Provide the (X, Y) coordinate of the cell's center where the given text is located.  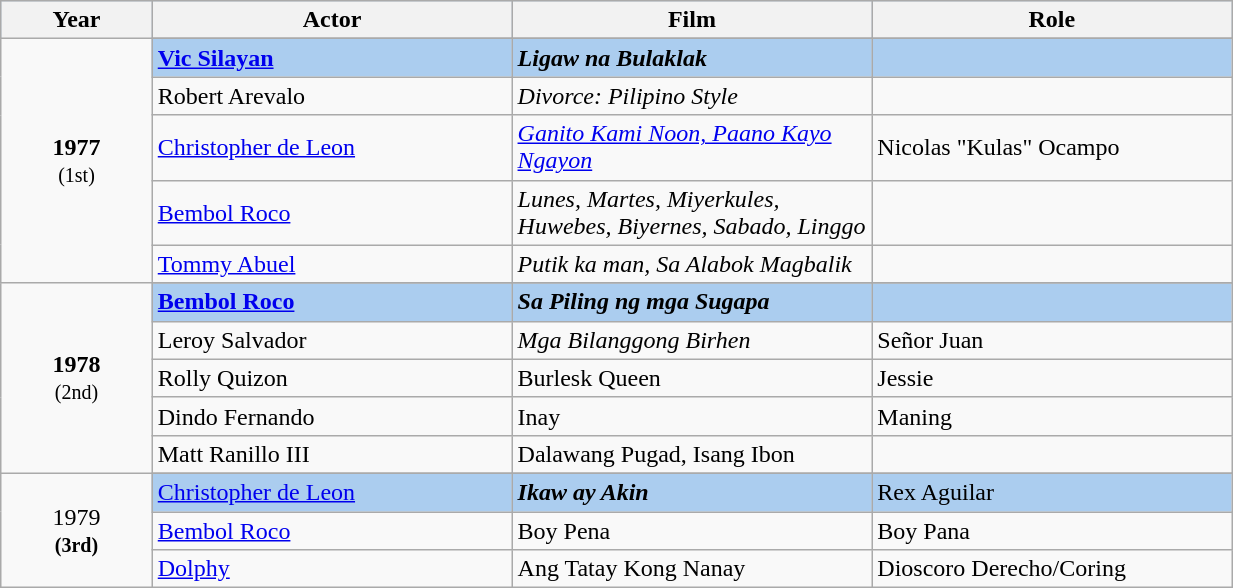
Dalawang Pugad, Isang Ibon (692, 454)
Tommy Abuel (332, 264)
Inay (692, 416)
Divorce: Pilipino Style (692, 96)
Year (76, 20)
Burlesk Queen (692, 378)
Actor (332, 20)
Lunes, Martes, Miyerkules, Huwebes, Biyernes, Sabado, Linggo (692, 212)
Nicolas "Kulas" Ocampo (1052, 148)
Dindo Fernando (332, 416)
Señor Juan (1052, 340)
Leroy Salvador (332, 340)
Maning (1052, 416)
Putik ka man, Sa Alabok Magbalik (692, 264)
Ligaw na Bulaklak (692, 58)
Boy Pena (692, 531)
Role (1052, 20)
1979(3rd) (76, 530)
Jessie (1052, 378)
1978(2nd) (76, 378)
Dioscoro Derecho/Coring (1052, 569)
Rolly Quizon (332, 378)
Film (692, 20)
Boy Pana (1052, 531)
Vic Silayan (332, 58)
Sa Piling ng mga Sugapa (692, 302)
Matt Ranillo III (332, 454)
Ang Tatay Kong Nanay (692, 569)
Ikaw ay Akin (692, 492)
Dolphy (332, 569)
Mga Bilanggong Birhen (692, 340)
Rex Aguilar (1052, 492)
Robert Arevalo (332, 96)
1977(1st) (76, 161)
Ganito Kami Noon, Paano Kayo Ngayon (692, 148)
